Extract the (x, y) coordinate from the center of the cell holding the provided text.  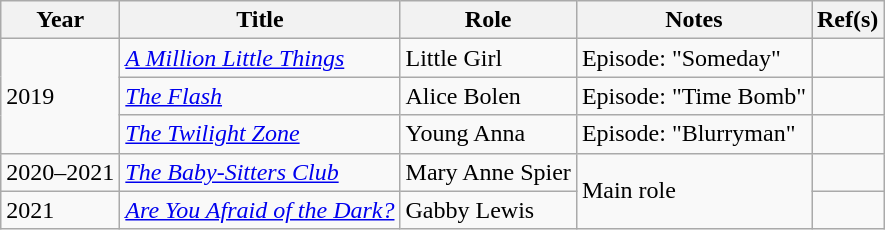
Role (488, 20)
Ref(s) (848, 20)
Notes (694, 20)
A Million Little Things (260, 58)
The Flash (260, 96)
Title (260, 20)
2021 (60, 210)
Are You Afraid of the Dark? (260, 210)
2019 (60, 96)
The Twilight Zone (260, 134)
Episode: "Blurryman" (694, 134)
Young Anna (488, 134)
Year (60, 20)
Little Girl (488, 58)
Episode: "Someday" (694, 58)
2020–2021 (60, 172)
Alice Bolen (488, 96)
Episode: "Time Bomb" (694, 96)
Main role (694, 191)
The Baby-Sitters Club (260, 172)
Gabby Lewis (488, 210)
Mary Anne Spier (488, 172)
